Identify which cell holds the provided text, then report its (x, y) central coordinate. 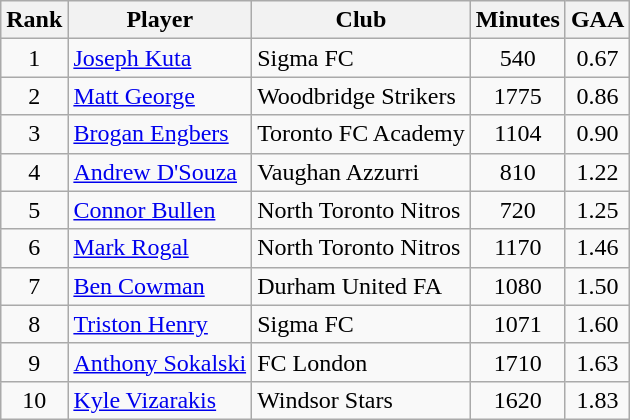
Brogan Engbers (160, 134)
720 (518, 210)
Durham United FA (362, 286)
GAA (597, 20)
0.86 (597, 96)
Triston Henry (160, 324)
5 (34, 210)
Player (160, 20)
1.60 (597, 324)
8 (34, 324)
Anthony Sokalski (160, 362)
FC London (362, 362)
1.50 (597, 286)
Joseph Kuta (160, 58)
1.83 (597, 400)
1170 (518, 248)
2 (34, 96)
10 (34, 400)
9 (34, 362)
1071 (518, 324)
Rank (34, 20)
Club (362, 20)
Vaughan Azzurri (362, 172)
4 (34, 172)
Matt George (160, 96)
810 (518, 172)
3 (34, 134)
1104 (518, 134)
1 (34, 58)
1.46 (597, 248)
1775 (518, 96)
0.90 (597, 134)
Windsor Stars (362, 400)
Woodbridge Strikers (362, 96)
Andrew D'Souza (160, 172)
Connor Bullen (160, 210)
7 (34, 286)
1710 (518, 362)
0.67 (597, 58)
1.22 (597, 172)
1620 (518, 400)
Mark Rogal (160, 248)
540 (518, 58)
Ben Cowman (160, 286)
1.63 (597, 362)
1080 (518, 286)
Kyle Vizarakis (160, 400)
6 (34, 248)
1.25 (597, 210)
Toronto FC Academy (362, 134)
Minutes (518, 20)
